Return [X, Y] of the center of cell containing provided text 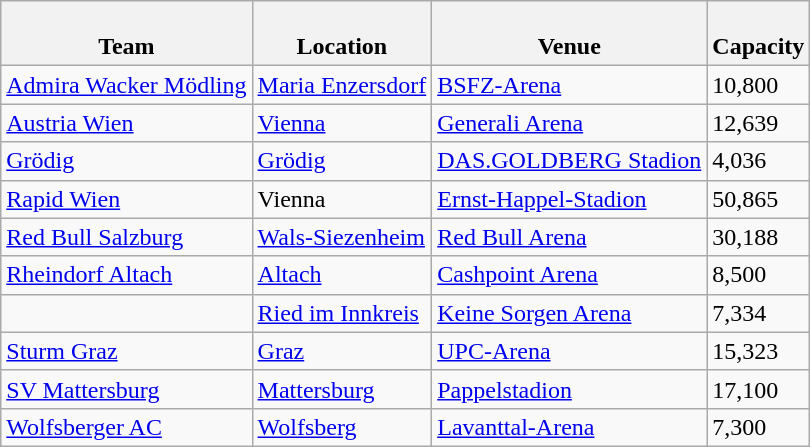
Austria Wien [126, 123]
Red Bull Arena [570, 237]
Wolfsberg [342, 427]
15,323 [758, 351]
Lavanttal-Arena [570, 427]
Generali Arena [570, 123]
Rheindorf Altach [126, 275]
SV Mattersburg [126, 389]
7,300 [758, 427]
Admira Wacker Mödling [126, 85]
8,500 [758, 275]
Cashpoint Arena [570, 275]
Red Bull Salzburg [126, 237]
Location [342, 34]
Graz [342, 351]
10,800 [758, 85]
Pappelstadion [570, 389]
Wals-Siezenheim [342, 237]
UPC-Arena [570, 351]
7,334 [758, 313]
Team [126, 34]
50,865 [758, 199]
30,188 [758, 237]
DAS.GOLDBERG Stadion [570, 161]
4,036 [758, 161]
Rapid Wien [126, 199]
Capacity [758, 34]
17,100 [758, 389]
Keine Sorgen Arena [570, 313]
Ried im Innkreis [342, 313]
12,639 [758, 123]
Ernst-Happel-Stadion [570, 199]
BSFZ-Arena [570, 85]
Altach [342, 275]
Sturm Graz [126, 351]
Wolfsberger AC [126, 427]
Venue [570, 34]
Mattersburg [342, 389]
Maria Enzersdorf [342, 85]
